Search for the cell housing the specified text and yield its [X, Y] center coordinate. 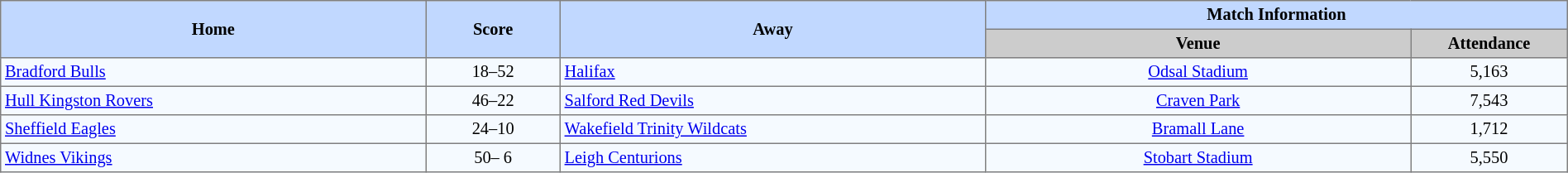
7,543 [1489, 100]
Sheffield Eagles [213, 129]
Salford Red Devils [772, 100]
Halifax [772, 72]
Stobart Stadium [1198, 157]
Score [493, 30]
Leigh Centurions [772, 157]
Away [772, 30]
Bradford Bulls [213, 72]
Widnes Vikings [213, 157]
Bramall Lane [1198, 129]
5,550 [1489, 157]
Home [213, 30]
Venue [1198, 43]
18–52 [493, 72]
Hull Kingston Rovers [213, 100]
5,163 [1489, 72]
24–10 [493, 129]
Wakefield Trinity Wildcats [772, 129]
Craven Park [1198, 100]
Odsal Stadium [1198, 72]
Attendance [1489, 43]
Match Information [1277, 15]
46–22 [493, 100]
50– 6 [493, 157]
1,712 [1489, 129]
